For the text-containing cell, return its midpoint in (X, Y) coordinate format. 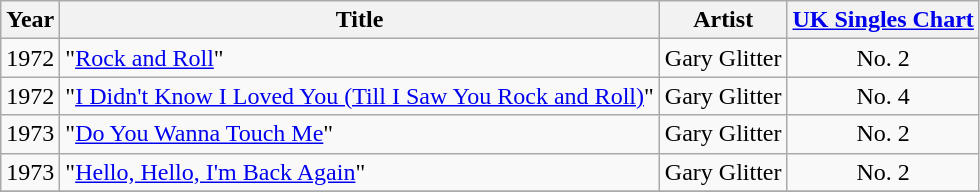
Title (360, 20)
"I Didn't Know I Loved You (Till I Saw You Rock and Roll)" (360, 96)
"Rock and Roll" (360, 58)
"Do You Wanna Touch Me" (360, 134)
Artist (723, 20)
UK Singles Chart (883, 20)
"Hello, Hello, I'm Back Again" (360, 172)
No. 4 (883, 96)
Year (30, 20)
